From the cell containing the given text, extract its center point as (X, Y) coordinate. 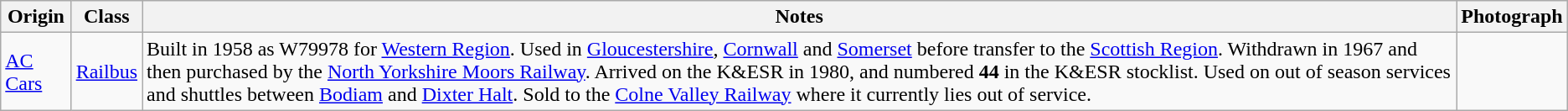
Class (106, 17)
Photograph (1512, 17)
Origin (36, 17)
Railbus (106, 71)
Notes (799, 17)
AC Cars (36, 71)
